From the cell containing the given text, extract its center point as (X, Y) coordinate. 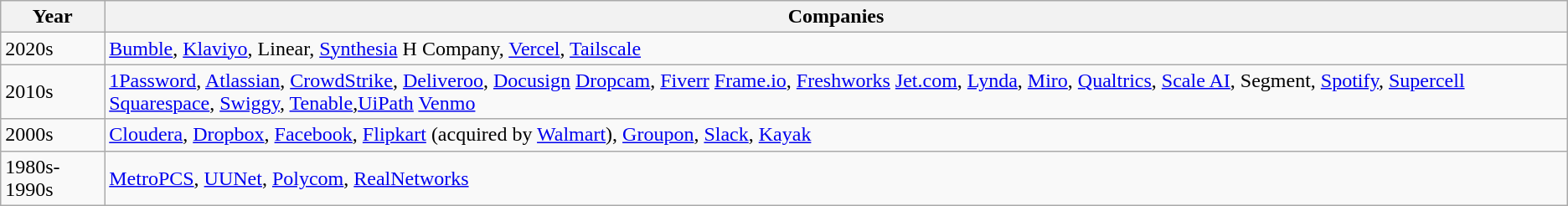
MetroPCS, UUNet, Polycom, RealNetworks (836, 178)
2010s (53, 92)
Cloudera, Dropbox, Facebook, Flipkart (acquired by Walmart), Groupon, Slack, Kayak (836, 135)
Bumble, Klaviyo, Linear, Synthesia H Company, Vercel, Tailscale (836, 49)
1980s-1990s (53, 178)
2000s (53, 135)
2020s (53, 49)
Year (53, 17)
Companies (836, 17)
